Determine the [X, Y] coordinate at the center of the cell enclosing the given text.  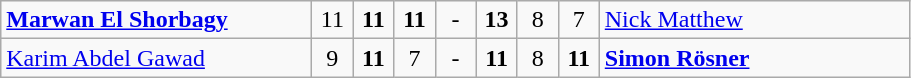
Simon Rösner [754, 58]
13 [496, 20]
9 [332, 58]
Karim Abdel Gawad [156, 58]
Nick Matthew [754, 20]
Marwan El Shorbagy [156, 20]
